From the cell containing the given text, extract its center point as (X, Y) coordinate. 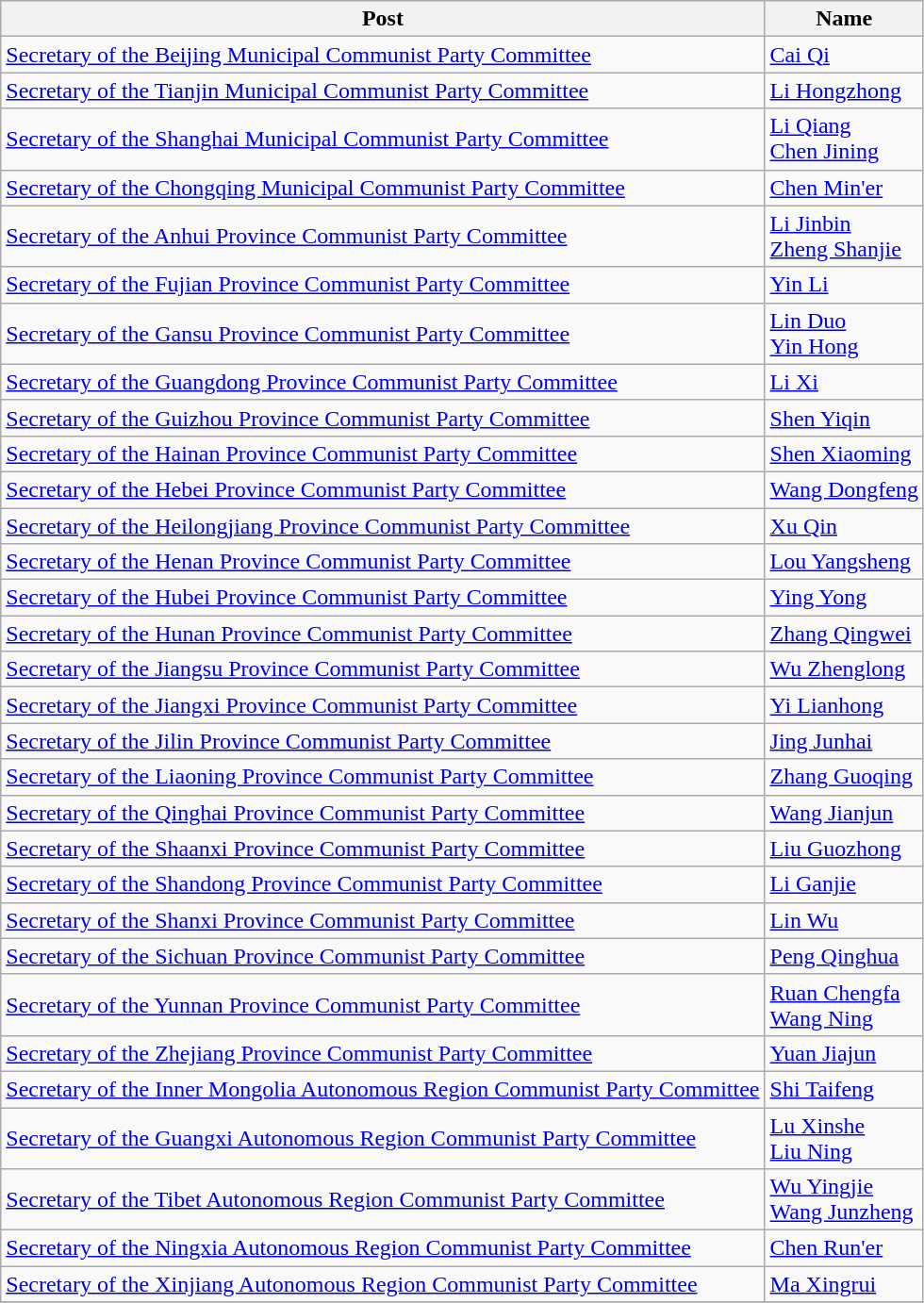
Wang Jianjun (844, 813)
Post (383, 19)
Secretary of the Jiangsu Province Communist Party Committee (383, 669)
Peng Qinghua (844, 956)
Secretary of the Fujian Province Communist Party Committee (383, 285)
Lin Wu (844, 920)
Wu Zhenglong (844, 669)
Secretary of the Guangdong Province Communist Party Committee (383, 382)
Shi Taifeng (844, 1089)
Chen Min'er (844, 188)
Secretary of the Heilongjiang Province Communist Party Committee (383, 525)
Ying Yong (844, 598)
Secretary of the Yunnan Province Communist Party Committee (383, 1005)
Secretary of the Hubei Province Communist Party Committee (383, 598)
Secretary of the Anhui Province Communist Party Committee (383, 236)
Secretary of the Liaoning Province Communist Party Committee (383, 777)
Xu Qin (844, 525)
Secretary of the Shanxi Province Communist Party Committee (383, 920)
Ruan ChengfaWang Ning (844, 1005)
Jing Junhai (844, 741)
Secretary of the Chongqing Municipal Communist Party Committee (383, 188)
Li Xi (844, 382)
Shen Xiaoming (844, 454)
Li Ganjie (844, 884)
Li JinbinZheng Shanjie (844, 236)
Secretary of the Inner Mongolia Autonomous Region Communist Party Committee (383, 1089)
Shen Yiqin (844, 418)
Ma Xingrui (844, 1284)
Secretary of the Hunan Province Communist Party Committee (383, 634)
Secretary of the Shanghai Municipal Communist Party Committee (383, 140)
Secretary of the Tianjin Municipal Communist Party Committee (383, 91)
Secretary of the Ningxia Autonomous Region Communist Party Committee (383, 1248)
Yuan Jiajun (844, 1053)
Lu XinsheLiu Ning (844, 1137)
Yin Li (844, 285)
Secretary of the Guangxi Autonomous Region Communist Party Committee (383, 1137)
Secretary of the Sichuan Province Communist Party Committee (383, 956)
Secretary of the Gansu Province Communist Party Committee (383, 334)
Yi Lianhong (844, 705)
Secretary of the Henan Province Communist Party Committee (383, 562)
Secretary of the Hebei Province Communist Party Committee (383, 489)
Secretary of the Xinjiang Autonomous Region Communist Party Committee (383, 1284)
Secretary of the Jilin Province Communist Party Committee (383, 741)
Name (844, 19)
Secretary of the Zhejiang Province Communist Party Committee (383, 1053)
Wang Dongfeng (844, 489)
Li Hongzhong (844, 91)
Chen Run'er (844, 1248)
Secretary of the Tibet Autonomous Region Communist Party Committee (383, 1199)
Liu Guozhong (844, 849)
Lou Yangsheng (844, 562)
Li QiangChen Jining (844, 140)
Secretary of the Hainan Province Communist Party Committee (383, 454)
Secretary of the Qinghai Province Communist Party Committee (383, 813)
Cai Qi (844, 55)
Zhang Qingwei (844, 634)
Wu YingjieWang Junzheng (844, 1199)
Secretary of the Shaanxi Province Communist Party Committee (383, 849)
Lin DuoYin Hong (844, 334)
Secretary of the Beijing Municipal Communist Party Committee (383, 55)
Zhang Guoqing (844, 777)
Secretary of the Shandong Province Communist Party Committee (383, 884)
Secretary of the Jiangxi Province Communist Party Committee (383, 705)
Secretary of the Guizhou Province Communist Party Committee (383, 418)
